Return (x, y) of the center of cell containing provided text 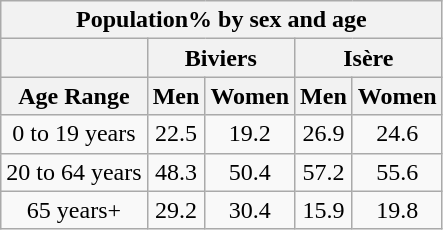
65 years+ (74, 210)
Isère (368, 58)
24.6 (397, 134)
Age Range (74, 96)
48.3 (176, 172)
19.8 (397, 210)
Biviers (220, 58)
55.6 (397, 172)
50.4 (250, 172)
22.5 (176, 134)
57.2 (324, 172)
30.4 (250, 210)
Population% by sex and age (222, 20)
0 to 19 years (74, 134)
29.2 (176, 210)
20 to 64 years (74, 172)
15.9 (324, 210)
19.2 (250, 134)
26.9 (324, 134)
